Capture the cell that displays the provided text and extract its [X, Y] central coordinate. 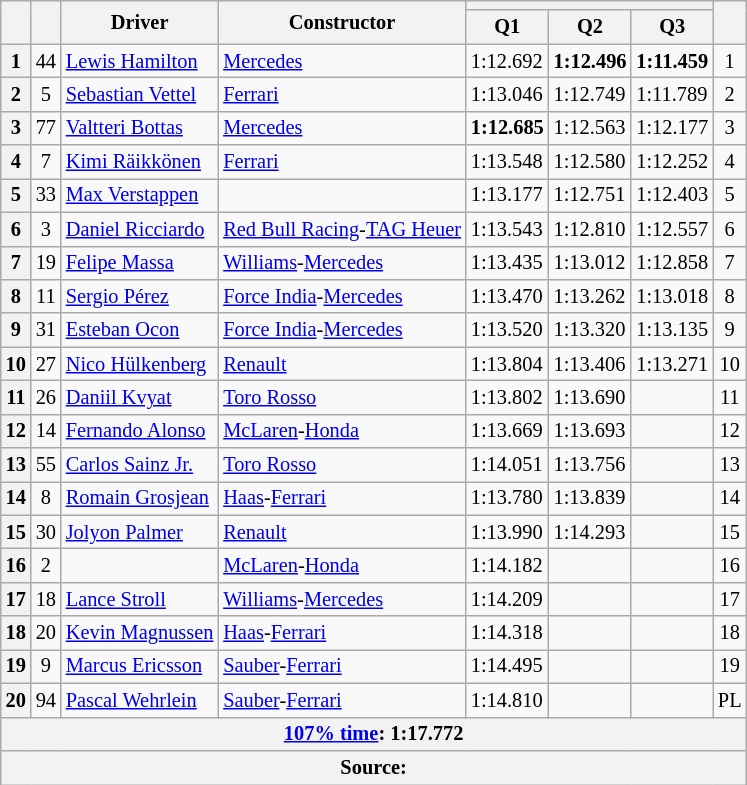
Daniel Ricciardo [140, 229]
1:13.320 [590, 330]
1:14.209 [508, 599]
1:12.692 [508, 61]
1:11.789 [672, 94]
31 [46, 330]
1:14.495 [508, 666]
Lance Stroll [140, 599]
Valtteri Bottas [140, 128]
1:12.557 [672, 229]
44 [46, 61]
1:13.135 [672, 330]
1:13.990 [508, 532]
1:12.810 [590, 229]
1:13.690 [590, 397]
1:14.182 [508, 565]
Fernando Alonso [140, 431]
Kevin Magnussen [140, 633]
Jolyon Palmer [140, 532]
1:13.548 [508, 162]
1:12.580 [590, 162]
Q2 [590, 27]
30 [46, 532]
1:12.685 [508, 128]
Source: [374, 767]
1:12.749 [590, 94]
1:13.839 [590, 498]
1:12.496 [590, 61]
Felipe Massa [140, 263]
1:13.012 [590, 263]
Constructor [342, 22]
27 [46, 364]
33 [46, 195]
1:14.293 [590, 532]
1:13.435 [508, 263]
Red Bull Racing-TAG Heuer [342, 229]
77 [46, 128]
1:13.271 [672, 364]
1:11.459 [672, 61]
1:13.802 [508, 397]
1:12.403 [672, 195]
Sergio Pérez [140, 296]
Lewis Hamilton [140, 61]
1:14.318 [508, 633]
1:14.810 [508, 700]
1:12.177 [672, 128]
Daniil Kvyat [140, 397]
Pascal Wehrlein [140, 700]
1:12.751 [590, 195]
1:12.563 [590, 128]
Esteban Ocon [140, 330]
1:12.858 [672, 263]
1:13.262 [590, 296]
1:13.470 [508, 296]
1:13.406 [590, 364]
1:13.520 [508, 330]
Q3 [672, 27]
1:13.018 [672, 296]
Max Verstappen [140, 195]
1:13.543 [508, 229]
107% time: 1:17.772 [374, 734]
55 [46, 465]
1:12.252 [672, 162]
1:14.051 [508, 465]
1:13.756 [590, 465]
Kimi Räikkönen [140, 162]
Nico Hülkenberg [140, 364]
Carlos Sainz Jr. [140, 465]
1:13.780 [508, 498]
Romain Grosjean [140, 498]
26 [46, 397]
1:13.177 [508, 195]
PL [730, 700]
1:13.046 [508, 94]
Marcus Ericsson [140, 666]
Sebastian Vettel [140, 94]
1:13.804 [508, 364]
Q1 [508, 27]
1:13.693 [590, 431]
1:13.669 [508, 431]
94 [46, 700]
Driver [140, 22]
